Detect which cell encompasses the target text, then output its [x, y] center coordinate. 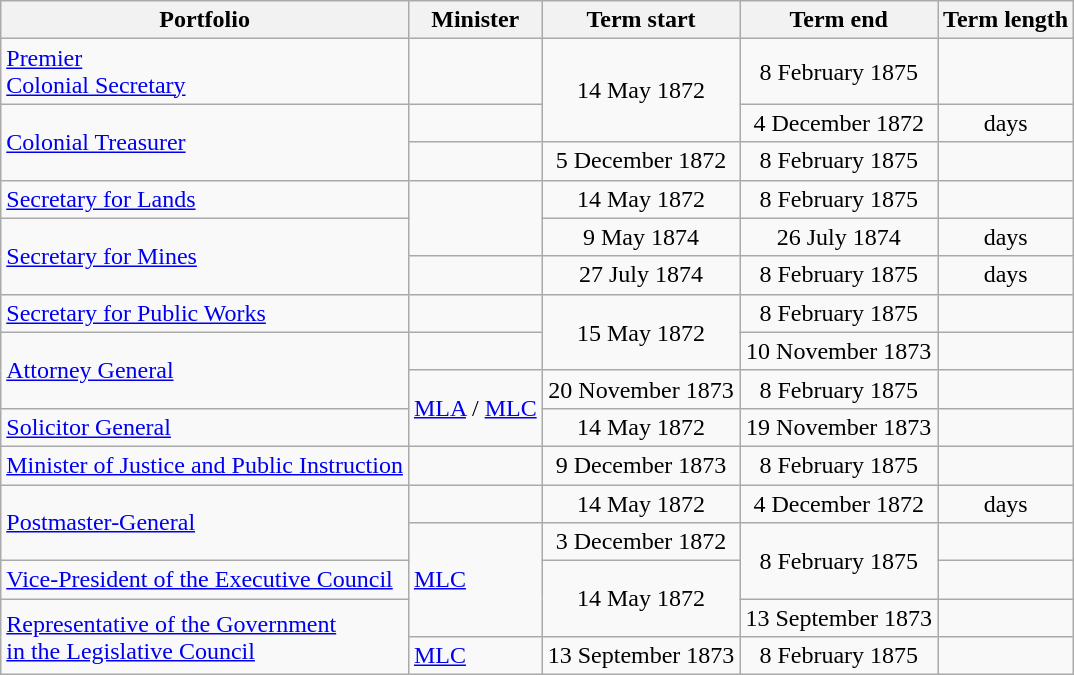
Minister [475, 20]
Colonial Treasurer [205, 142]
Representative of the Governmentin the Legislative Council [205, 637]
27 July 1874 [641, 275]
19 November 1873 [839, 427]
3 December 1872 [641, 542]
26 July 1874 [839, 237]
Solicitor General [205, 427]
PremierColonial Secretary [205, 72]
MLA / MLC [475, 408]
Secretary for Public Works [205, 313]
Term length [1006, 20]
Postmaster-General [205, 522]
15 May 1872 [641, 332]
Secretary for Mines [205, 256]
Portfolio [205, 20]
Secretary for Lands [205, 199]
Attorney General [205, 370]
Vice-President of the Executive Council [205, 580]
10 November 1873 [839, 351]
20 November 1873 [641, 389]
Minister of Justice and Public Instruction [205, 465]
Term end [839, 20]
Term start [641, 20]
9 December 1873 [641, 465]
5 December 1872 [641, 161]
9 May 1874 [641, 237]
